Provide the [X, Y] coordinate of the cell's center where the given text is located.  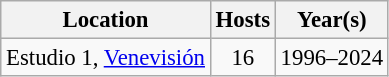
Hosts [242, 20]
Estudio 1, Venevisión [106, 58]
1996–2024 [332, 58]
Year(s) [332, 20]
16 [242, 58]
Location [106, 20]
